Identify which cell holds the provided text, then report its [x, y] central coordinate. 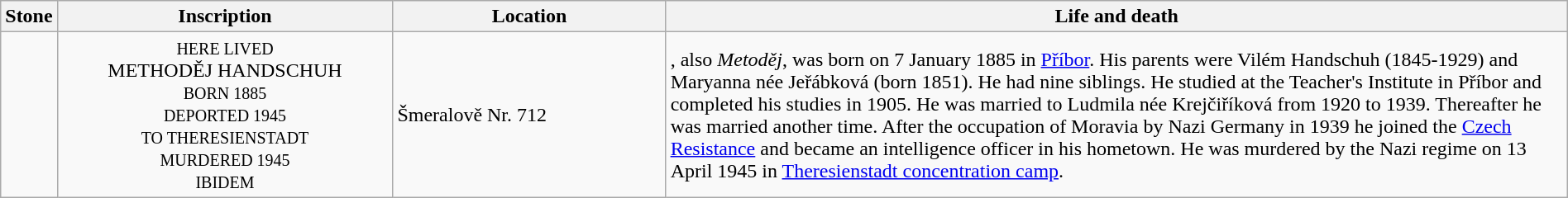
Stone [29, 16]
Life and death [1116, 16]
Inscription [225, 16]
Location [529, 16]
HERE LIVEDMETHODĚJ HANDSCHUHBORN 1885DEPORTED 1945TO THERESIENSTADTMURDERED 1945IBIDEM [225, 115]
Šmeralově Nr. 712 [529, 115]
